Return the [x, y] coordinate for the center point of the cell that contains the specified text.  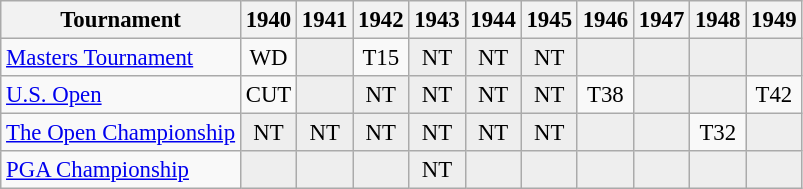
The Open Championship [121, 133]
T38 [605, 95]
T32 [718, 133]
T15 [381, 58]
1948 [718, 20]
1947 [661, 20]
1949 [774, 20]
1940 [268, 20]
WD [268, 58]
1944 [493, 20]
1943 [437, 20]
CUT [268, 95]
T42 [774, 95]
1942 [381, 20]
1946 [605, 20]
Masters Tournament [121, 58]
PGA Championship [121, 170]
Tournament [121, 20]
1941 [325, 20]
U.S. Open [121, 95]
1945 [549, 20]
